Find where the given text appears and provide that cell's center as (X, Y) coordinate. 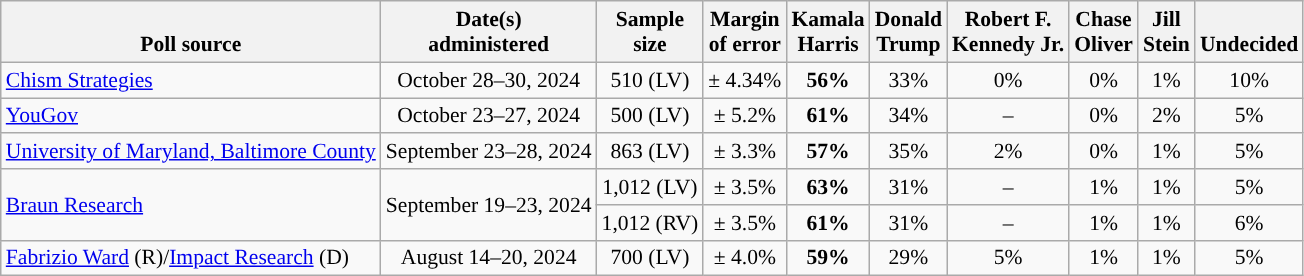
ChaseOliver (1104, 32)
57% (828, 152)
± 3.3% (744, 152)
63% (828, 187)
Marginof error (744, 32)
September 19–23, 2024 (489, 204)
700 (LV) (650, 258)
Chism Strategies (191, 80)
510 (LV) (650, 80)
September 23–28, 2024 (489, 152)
August 14–20, 2024 (489, 258)
863 (LV) (650, 152)
29% (908, 258)
Undecided (1249, 32)
1,012 (LV) (650, 187)
Fabrizio Ward (R)/Impact Research (D) (191, 258)
± 4.0% (744, 258)
YouGov (191, 116)
56% (828, 80)
KamalaHarris (828, 32)
500 (LV) (650, 116)
Poll source (191, 32)
6% (1249, 223)
10% (1249, 80)
JillStein (1166, 32)
1,012 (RV) (650, 223)
October 28–30, 2024 (489, 80)
DonaldTrump (908, 32)
University of Maryland, Baltimore County (191, 152)
Date(s)administered (489, 32)
59% (828, 258)
Braun Research (191, 204)
34% (908, 116)
35% (908, 152)
Samplesize (650, 32)
± 4.34% (744, 80)
33% (908, 80)
October 23–27, 2024 (489, 116)
Robert F.Kennedy Jr. (1008, 32)
± 5.2% (744, 116)
